Determine the (x, y) coordinate at the center of the cell enclosing the given text.  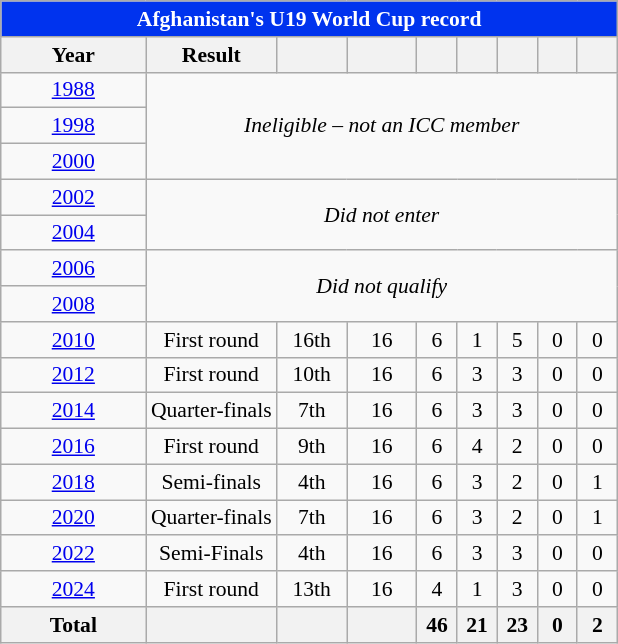
Did not qualify (382, 286)
2012 (74, 375)
5 (517, 340)
Total (74, 625)
46 (437, 625)
Afghanistan's U19 World Cup record (310, 19)
Ineligible – not an ICC member (382, 126)
2022 (74, 554)
Did not enter (382, 214)
Year (74, 55)
9th (312, 447)
2016 (74, 447)
2002 (74, 197)
2018 (74, 482)
16th (312, 340)
2006 (74, 269)
2004 (74, 233)
Semi-finals (212, 482)
1998 (74, 126)
21 (477, 625)
2014 (74, 411)
2010 (74, 340)
2020 (74, 518)
Semi-Finals (212, 554)
Result (212, 55)
1988 (74, 90)
13th (312, 589)
10th (312, 375)
2024 (74, 589)
23 (517, 625)
2000 (74, 162)
2008 (74, 304)
